Determine the [x, y] coordinate at the center of the cell enclosing the given text.  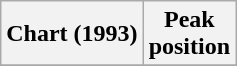
Peakposition [189, 34]
Chart (1993) [72, 34]
